Determine the [X, Y] coordinate at the center of the cell enclosing the given text.  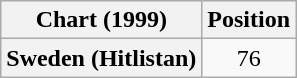
76 [249, 58]
Sweden (Hitlistan) [102, 58]
Position [249, 20]
Chart (1999) [102, 20]
